Determine the [X, Y] coordinate at the center of the cell enclosing the given text.  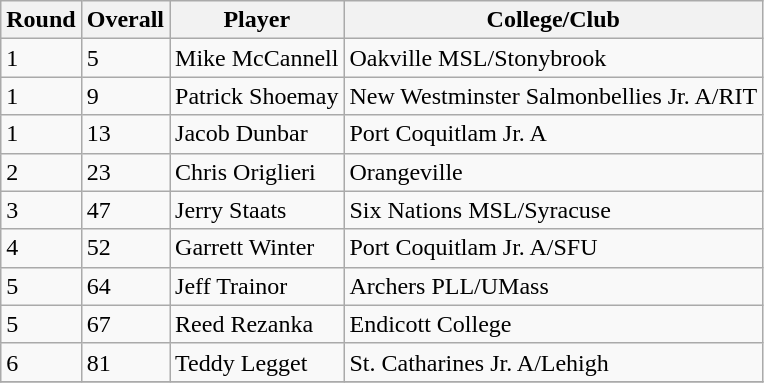
Endicott College [554, 324]
23 [125, 172]
Jerry Staats [257, 210]
Orangeville [554, 172]
64 [125, 286]
2 [41, 172]
Port Coquitlam Jr. A [554, 134]
Chris Origlieri [257, 172]
Reed Rezanka [257, 324]
Round [41, 20]
New Westminster Salmonbellies Jr. A/RIT [554, 96]
Six Nations MSL/Syracuse [554, 210]
67 [125, 324]
Jeff Trainor [257, 286]
Oakville MSL/Stonybrook [554, 58]
3 [41, 210]
Player [257, 20]
Teddy Legget [257, 362]
52 [125, 248]
Archers PLL/UMass [554, 286]
Jacob Dunbar [257, 134]
81 [125, 362]
College/Club [554, 20]
St. Catharines Jr. A/Lehigh [554, 362]
6 [41, 362]
13 [125, 134]
4 [41, 248]
Port Coquitlam Jr. A/SFU [554, 248]
Overall [125, 20]
Garrett Winter [257, 248]
9 [125, 96]
47 [125, 210]
Patrick Shoemay [257, 96]
Mike McCannell [257, 58]
